Provide the (X, Y) coordinate of the cell's center where the given text is located.  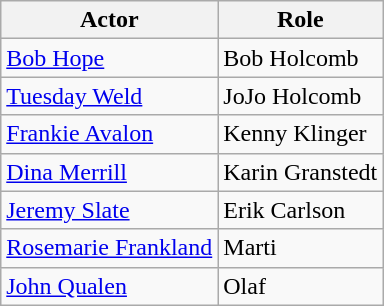
Marti (300, 248)
Role (300, 20)
Rosemarie Frankland (110, 248)
Actor (110, 20)
Bob Holcomb (300, 58)
Bob Hope (110, 58)
Dina Merrill (110, 172)
Karin Granstedt (300, 172)
John Qualen (110, 286)
Erik Carlson (300, 210)
Tuesday Weld (110, 96)
Kenny Klinger (300, 134)
Jeremy Slate (110, 210)
Frankie Avalon (110, 134)
Olaf (300, 286)
JoJo Holcomb (300, 96)
